Pinpoint the cell where the given text exists, returning its (X, Y) midpoint coordinate. 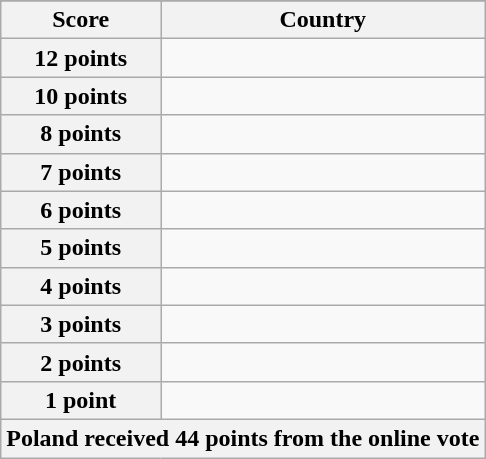
1 point (81, 400)
4 points (81, 286)
12 points (81, 58)
7 points (81, 172)
3 points (81, 324)
2 points (81, 362)
5 points (81, 248)
10 points (81, 96)
8 points (81, 134)
Poland received 44 points from the online vote (243, 438)
Country (323, 20)
Score (81, 20)
6 points (81, 210)
